Find where the given text appears and provide that cell's center as [X, Y] coordinate. 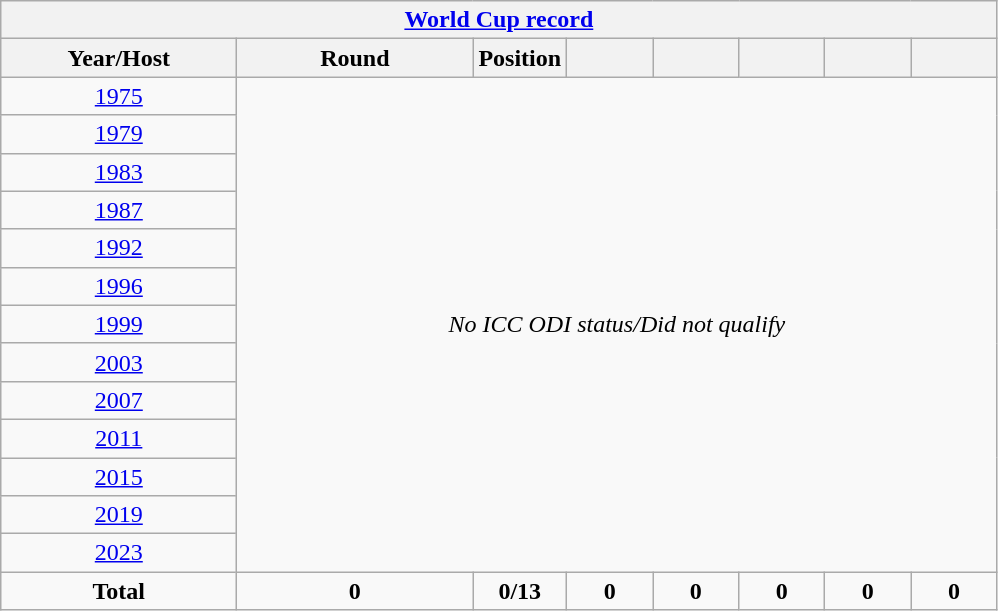
World Cup record [499, 20]
2007 [119, 400]
Round [355, 58]
2019 [119, 515]
Year/Host [119, 58]
Total [119, 591]
0/13 [520, 591]
No ICC ODI status/Did not qualify [617, 324]
1983 [119, 172]
2015 [119, 477]
2011 [119, 438]
1975 [119, 96]
2023 [119, 553]
1979 [119, 134]
1999 [119, 324]
1996 [119, 286]
1987 [119, 210]
2003 [119, 362]
Position [520, 58]
1992 [119, 248]
